Capture the cell that displays the provided text and extract its (X, Y) central coordinate. 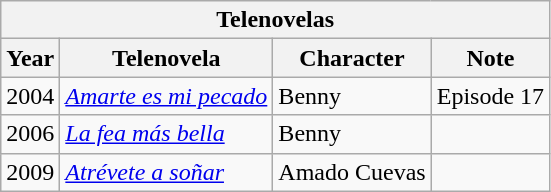
Note (490, 58)
La fea más bella (166, 134)
Amado Cuevas (352, 172)
Telenovela (166, 58)
Telenovelas (276, 20)
2004 (30, 96)
Character (352, 58)
Episode 17 (490, 96)
Year (30, 58)
2009 (30, 172)
Atrévete a soñar (166, 172)
2006 (30, 134)
Amarte es mi pecado (166, 96)
